Determine the [X, Y] coordinate at the center of the cell enclosing the given text.  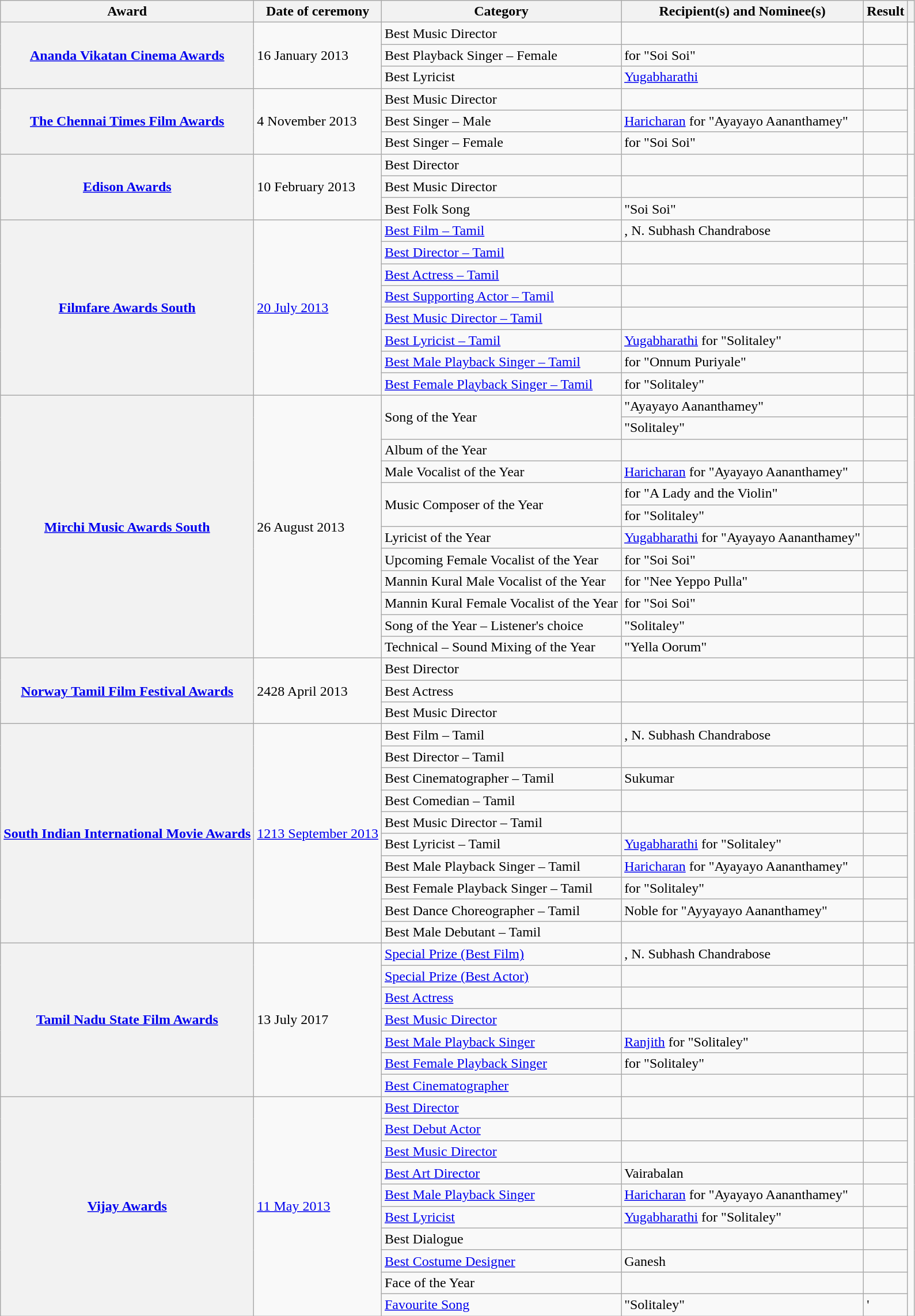
Best Singer – Female [501, 143]
Best Dance Choreographer – Tamil [501, 910]
Song of the Year – Listener's choice [501, 625]
Best Debut Actor [501, 1129]
16 January 2013 [318, 55]
Mirchi Music Awards South [127, 526]
Face of the Year [501, 1283]
for "Nee Yeppo Pulla" [743, 581]
Best Singer – Male [501, 121]
Best Male Debutant – Tamil [501, 932]
Technical – Sound Mixing of the Year [501, 647]
The Chennai Times Film Awards [127, 121]
Best Comedian – Tamil [501, 801]
Ganesh [743, 1261]
Result [886, 12]
"Yella Oorum" [743, 647]
Noble for "Ayyayayo Aananthamey" [743, 910]
Best Art Director [501, 1173]
Yugabharathi [743, 77]
Vairabalan [743, 1173]
Special Prize (Best Actor) [501, 976]
Music Composer of the Year [501, 505]
Mannin Kural Male Vocalist of the Year [501, 581]
20 July 2013 [318, 307]
Sukumar [743, 779]
Favourite Song [501, 1304]
Male Vocalist of the Year [501, 472]
Best Supporting Actor – Tamil [501, 297]
' [886, 1304]
Best Folk Song [501, 208]
Best Cinematographer – Tamil [501, 779]
South Indian International Movie Awards [127, 834]
Song of the Year [501, 417]
Award [127, 12]
Vijay Awards [127, 1206]
Edison Awards [127, 187]
Date of ceremony [318, 12]
Ranjith for "Solitaley" [743, 1042]
Best Playback Singer – Female [501, 55]
Album of the Year [501, 450]
Tamil Nadu State Film Awards [127, 1019]
Upcoming Female Vocalist of the Year [501, 559]
Mannin Kural Female Vocalist of the Year [501, 603]
Best Dialogue [501, 1239]
for "Onnum Puriyale" [743, 362]
Filmfare Awards South [127, 307]
Recipient(s) and Nominee(s) [743, 12]
1213 September 2013 [318, 834]
"Ayayayo Aananthamey" [743, 406]
10 February 2013 [318, 187]
Special Prize (Best Film) [501, 954]
Best Costume Designer [501, 1261]
2428 April 2013 [318, 691]
for "A Lady and the Violin" [743, 494]
Lyricist of the Year [501, 537]
Best Female Playback Singer [501, 1064]
13 July 2017 [318, 1019]
Norway Tamil Film Festival Awards [127, 691]
Best Actress – Tamil [501, 275]
Category [501, 12]
Yugabharathi for "Ayayayo Aananthamey" [743, 537]
"Soi Soi" [743, 208]
4 November 2013 [318, 121]
26 August 2013 [318, 526]
11 May 2013 [318, 1206]
Best Cinematographer [501, 1086]
Ananda Vikatan Cinema Awards [127, 55]
